For the text-containing cell, return its midpoint in (X, Y) coordinate format. 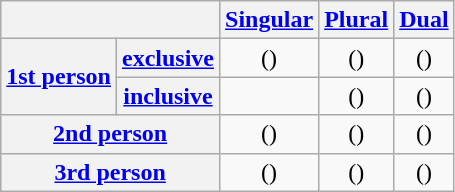
Plural (356, 20)
1st person (59, 77)
Singular (270, 20)
2nd person (110, 134)
exclusive (168, 58)
Dual (424, 20)
inclusive (168, 96)
3rd person (110, 172)
